Return [x, y] of the center of cell containing provided text 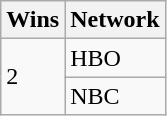
NBC [115, 96]
Wins [33, 20]
2 [33, 77]
Network [115, 20]
HBO [115, 58]
